Capture the cell that displays the provided text and extract its (x, y) central coordinate. 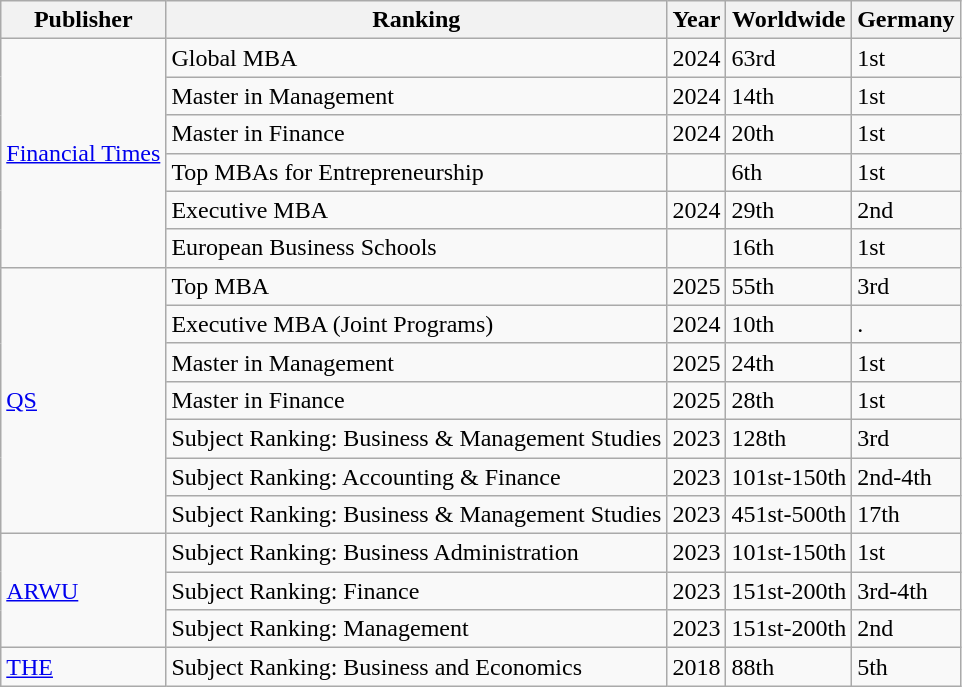
Subject Ranking: Business and Economics (416, 667)
6th (789, 172)
63rd (789, 58)
55th (789, 286)
24th (789, 362)
29th (789, 210)
Subject Ranking: Finance (416, 591)
451st-500th (789, 515)
10th (789, 324)
3rd-4th (906, 591)
Executive MBA (Joint Programs) (416, 324)
Ranking (416, 20)
Subject Ranking: Business Administration (416, 553)
Subject Ranking: Management (416, 629)
16th (789, 248)
2018 (696, 667)
. (906, 324)
European Business Schools (416, 248)
Financial Times (84, 153)
2nd-4th (906, 477)
Worldwide (789, 20)
28th (789, 400)
Executive MBA (416, 210)
ARWU (84, 591)
Subject Ranking: Accounting & Finance (416, 477)
Top MBAs for Entrepreneurship (416, 172)
Germany (906, 20)
THE (84, 667)
14th (789, 96)
5th (906, 667)
QS (84, 400)
Publisher (84, 20)
17th (906, 515)
88th (789, 667)
Year (696, 20)
20th (789, 134)
Top MBA (416, 286)
128th (789, 438)
Global MBA (416, 58)
